From the cell containing the given text, extract its center point as (x, y) coordinate. 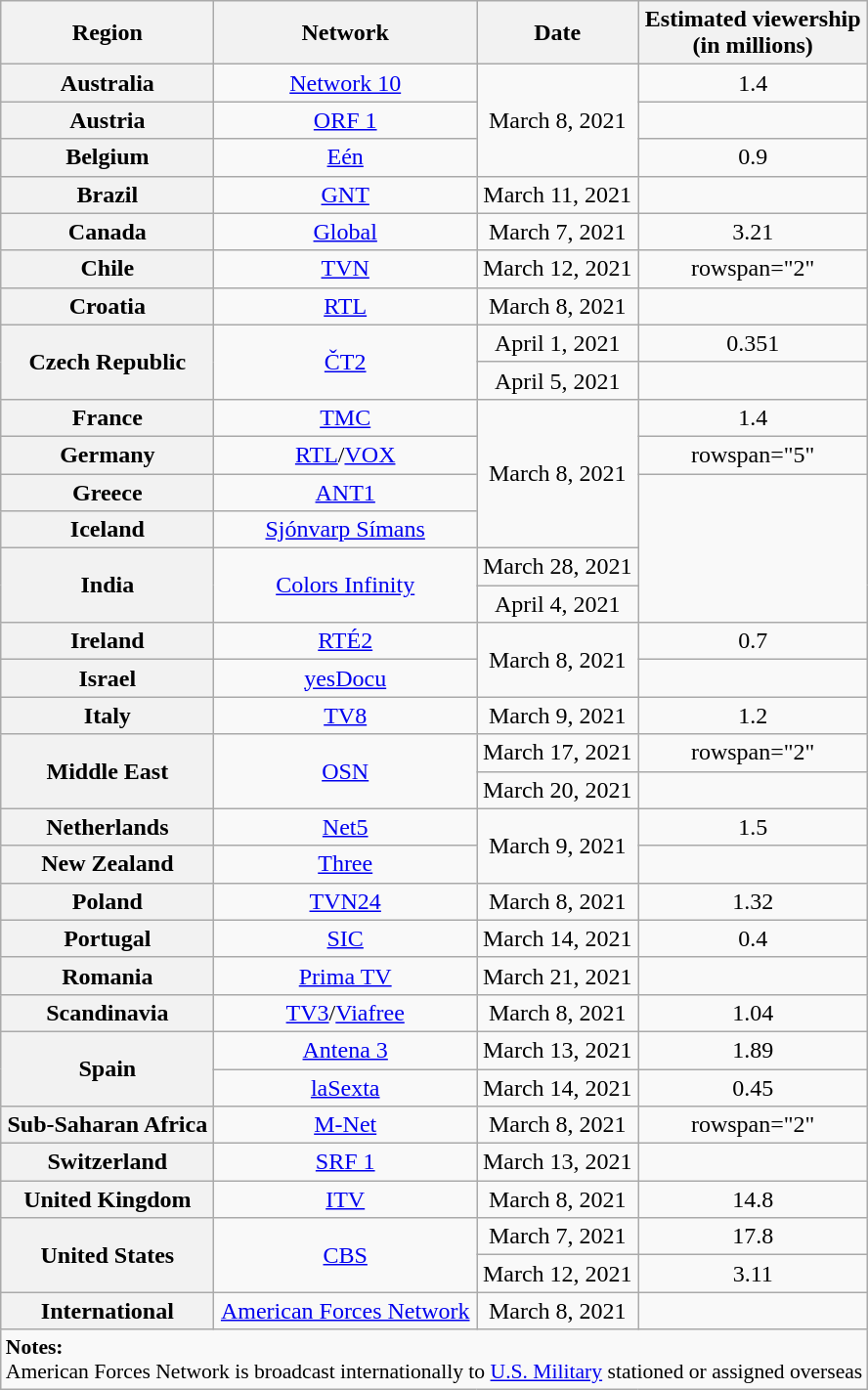
March 17, 2021 (558, 753)
Italy (108, 716)
Australia (108, 83)
Date (558, 33)
RTL/VOX (346, 455)
March 28, 2021 (558, 567)
New Zealand (108, 864)
Scandinavia (108, 1013)
1.32 (753, 901)
RTL (346, 306)
Brazil (108, 195)
Net5 (346, 827)
March 21, 2021 (558, 976)
Prima TV (346, 976)
April 1, 2021 (558, 343)
Romania (108, 976)
CBS (346, 1255)
March 20, 2021 (558, 790)
International (108, 1311)
TV8 (346, 716)
Antena 3 (346, 1050)
April 5, 2021 (558, 380)
Netherlands (108, 827)
United Kingdom (108, 1199)
3.21 (753, 232)
Canada (108, 232)
India (108, 586)
Network (346, 33)
Ireland (108, 641)
ANT1 (346, 492)
1.04 (753, 1013)
Middle East (108, 771)
TVN24 (346, 901)
TMC (346, 417)
1.5 (753, 827)
1.2 (753, 716)
Region (108, 33)
Chile (108, 269)
1.89 (753, 1050)
0.9 (753, 157)
17.8 (753, 1237)
Israel (108, 678)
TV3/Viafree (346, 1013)
Colors Infinity (346, 586)
Poland (108, 901)
Iceland (108, 530)
M-Net (346, 1125)
ČT2 (346, 362)
rowspan="5" (753, 455)
Spain (108, 1068)
yesDocu (346, 678)
Germany (108, 455)
GNT (346, 195)
Sub-Saharan Africa (108, 1125)
RTÉ2 (346, 641)
Estimated viewership(in millions) (753, 33)
Three (346, 864)
Sjónvarp Símans (346, 530)
0.45 (753, 1088)
0.4 (753, 938)
Network 10 (346, 83)
TVN (346, 269)
3.11 (753, 1274)
France (108, 417)
OSN (346, 771)
Portugal (108, 938)
American Forces Network (346, 1311)
Switzerland (108, 1162)
Croatia (108, 306)
SRF 1 (346, 1162)
ITV (346, 1199)
April 4, 2021 (558, 604)
March 11, 2021 (558, 195)
ORF 1 (346, 120)
14.8 (753, 1199)
Greece (108, 492)
0.351 (753, 343)
Austria (108, 120)
United States (108, 1255)
Belgium (108, 157)
Czech Republic (108, 362)
Global (346, 232)
Notes: American Forces Network is broadcast internationally to U.S. Military stationed or assigned overseas (434, 1359)
0.7 (753, 641)
Eén (346, 157)
laSexta (346, 1088)
SIC (346, 938)
